Return the [X, Y] coordinate for the center point of the cell that contains the specified text.  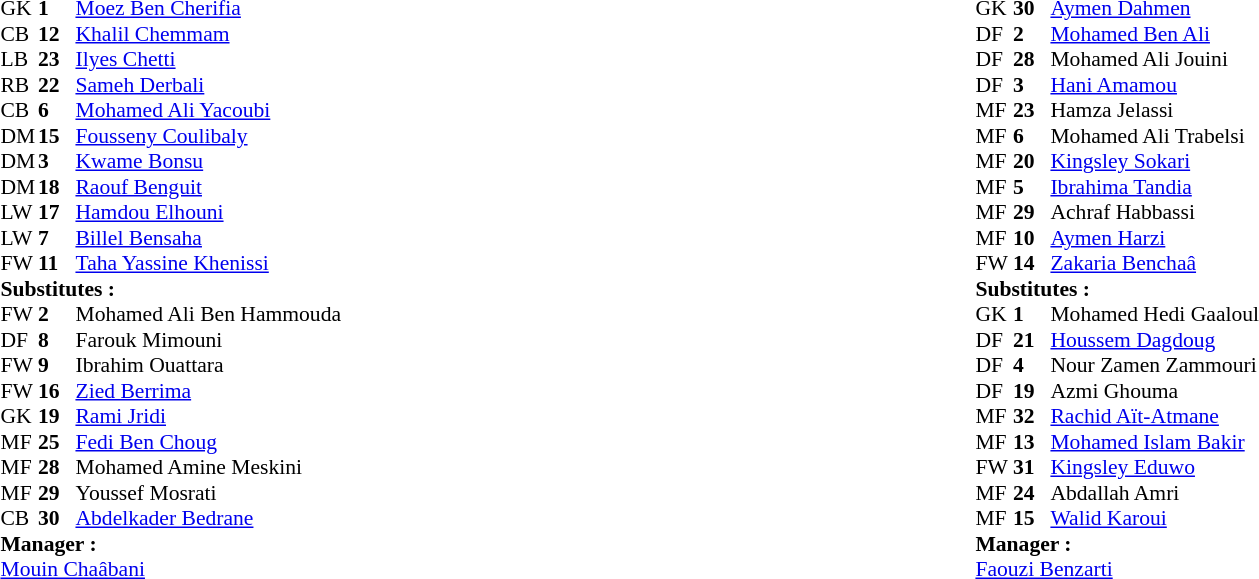
Rami Jridi [208, 417]
Hamza Jelassi [1154, 111]
25 [57, 442]
4 [1032, 365]
Kwame Bonsu [208, 161]
1 [1032, 315]
Kingsley Sokari [1154, 161]
30 [57, 519]
Khalil Chemmam [208, 34]
Houssem Dagdoug [1154, 340]
16 [57, 391]
RB [19, 85]
Mohamed Amine Meskini [208, 467]
32 [1032, 417]
Raouf Benguit [208, 187]
Youssef Mosrati [208, 493]
Achraf Habbassi [1154, 213]
Mohamed Ben Ali [1154, 34]
Ilyes Chetti [208, 59]
Abdelkader Bedrane [208, 519]
Kingsley Eduwo [1154, 467]
17 [57, 213]
Ibrahim Ouattara [208, 365]
Mohamed Hedi Gaaloul [1154, 315]
Mohamed Ali Jouini [1154, 59]
7 [57, 238]
Mohamed Islam Bakir [1154, 442]
20 [1032, 161]
Abdallah Amri [1154, 493]
Aymen Harzi [1154, 238]
Walid Karoui [1154, 519]
Rachid Aït-Atmane [1154, 417]
Fousseny Coulibaly [208, 136]
14 [1032, 263]
Ibrahima Tandia [1154, 187]
11 [57, 263]
21 [1032, 340]
8 [57, 340]
Mohamed Ali Trabelsi [1154, 136]
Billel Bensaha [208, 238]
Hamdou Elhouni [208, 213]
Azmi Ghouma [1154, 391]
5 [1032, 187]
Zied Berrima [208, 391]
Farouk Mimouni [208, 340]
18 [57, 187]
Sameh Derbali [208, 85]
Hani Amamou [1154, 85]
Fedi Ben Choug [208, 442]
13 [1032, 442]
Nour Zamen Zammouri [1154, 365]
22 [57, 85]
24 [1032, 493]
10 [1032, 238]
12 [57, 34]
9 [57, 365]
Mohamed Ali Ben Hammouda [208, 315]
Taha Yassine Khenissi [208, 263]
Zakaria Benchaâ [1154, 263]
Mohamed Ali Yacoubi [208, 111]
LB [19, 59]
31 [1032, 467]
